Return the [x, y] coordinate for the center point of the cell that contains the specified text.  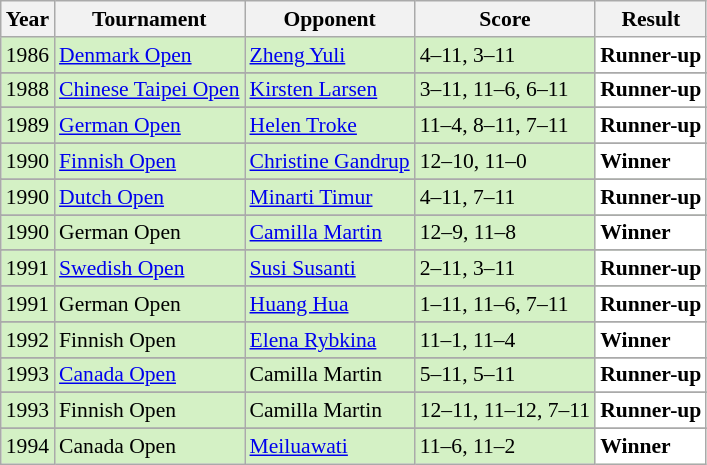
Result [650, 19]
Kirsten Larsen [329, 90]
Tournament [149, 19]
12–9, 11–8 [505, 233]
4–11, 3–11 [505, 55]
1986 [28, 55]
2–11, 3–11 [505, 269]
1992 [28, 340]
Christine Gandrup [329, 162]
Score [505, 19]
11–1, 11–4 [505, 340]
12–11, 11–12, 7–11 [505, 411]
Huang Hua [329, 304]
Swedish Open [149, 269]
4–11, 7–11 [505, 197]
3–11, 11–6, 6–11 [505, 90]
11–4, 8–11, 7–11 [505, 126]
Susi Susanti [329, 269]
Dutch Open [149, 197]
11–6, 11–2 [505, 447]
Elena Rybkina [329, 340]
5–11, 5–11 [505, 375]
1–11, 11–6, 7–11 [505, 304]
1988 [28, 90]
Chinese Taipei Open [149, 90]
1994 [28, 447]
Denmark Open [149, 55]
Zheng Yuli [329, 55]
Minarti Timur [329, 197]
1989 [28, 126]
Opponent [329, 19]
Meiluawati [329, 447]
Helen Troke [329, 126]
12–10, 11–0 [505, 162]
Year [28, 19]
